For the text-containing cell, return its midpoint in (X, Y) coordinate format. 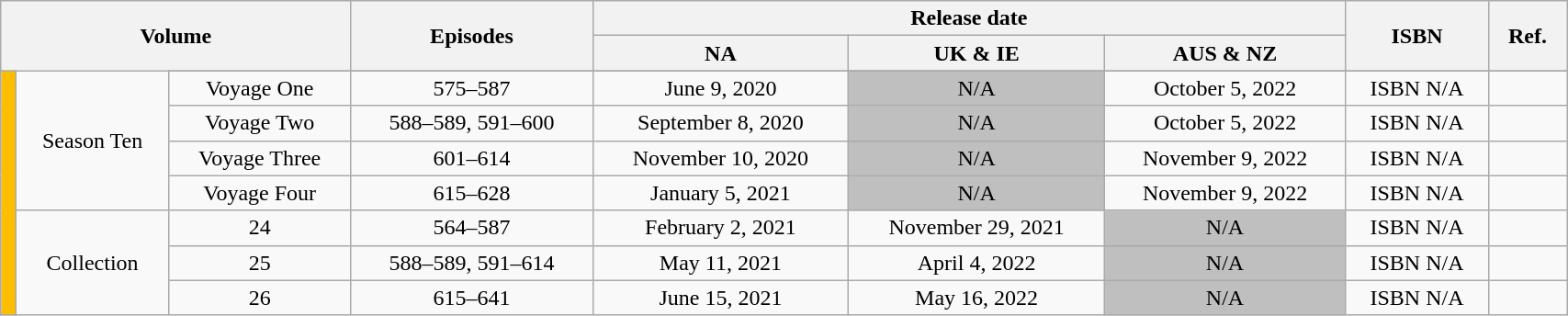
615–641 (472, 298)
ISBN (1417, 36)
601–614 (472, 158)
615–628 (472, 193)
November 10, 2020 (720, 158)
January 5, 2021 (720, 193)
Volume (176, 36)
Voyage Two (259, 123)
575–587 (472, 88)
588–589, 591–614 (472, 263)
Release date (969, 18)
588–589, 591–600 (472, 123)
June 15, 2021 (720, 298)
May 11, 2021 (720, 263)
June 9, 2020 (720, 88)
Voyage One (259, 88)
NA (720, 53)
Season Ten (93, 141)
24 (259, 228)
Voyage Three (259, 158)
Voyage Four (259, 193)
May 16, 2022 (977, 298)
February 2, 2021 (720, 228)
AUS & NZ (1224, 53)
September 8, 2020 (720, 123)
Collection (93, 263)
564–587 (472, 228)
April 4, 2022 (977, 263)
Episodes (472, 36)
26 (259, 298)
UK & IE (977, 53)
25 (259, 263)
November 29, 2021 (977, 228)
Ref. (1527, 36)
